Identify which cell holds the provided text, then report its [x, y] central coordinate. 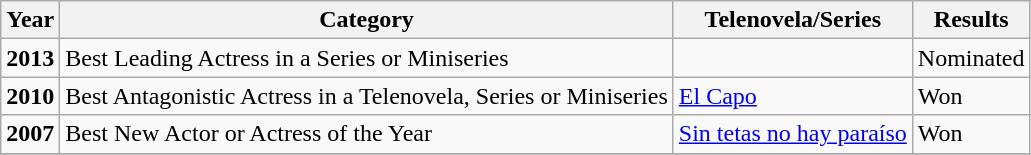
Category [367, 20]
Nominated [971, 58]
2010 [30, 96]
Best Leading Actress in a Series or Miniseries [367, 58]
Sin tetas no hay paraíso [792, 134]
Best Antagonistic Actress in a Telenovela, Series or Miniseries [367, 96]
Year [30, 20]
Best New Actor or Actress of the Year [367, 134]
El Capo [792, 96]
2013 [30, 58]
2007 [30, 134]
Telenovela/Series [792, 20]
Results [971, 20]
